From the cell containing the given text, extract its center point as [X, Y] coordinate. 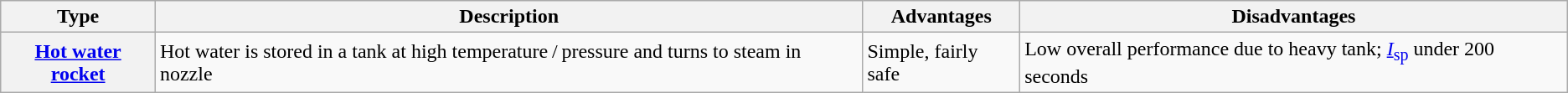
Simple, fairly safe [941, 62]
Low overall performance due to heavy tank; Isp under 200 seconds [1294, 62]
Description [509, 17]
Disadvantages [1294, 17]
Hot water is stored in a tank at high temperature / pressure and turns to steam in nozzle [509, 62]
Hot water rocket [79, 62]
Type [79, 17]
Advantages [941, 17]
